Detect which cell encompasses the target text, then output its (x, y) center coordinate. 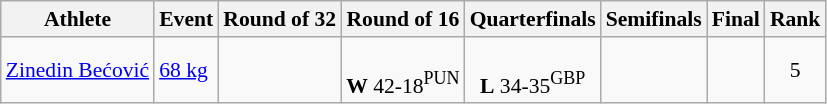
68 kg (186, 70)
Round of 16 (402, 19)
Round of 32 (280, 19)
Event (186, 19)
W 42-18PUN (402, 70)
Final (736, 19)
5 (796, 70)
Semifinals (654, 19)
Zinedin Bećović (78, 70)
Athlete (78, 19)
L 34-35GBP (533, 70)
Quarterfinals (533, 19)
Rank (796, 19)
